Identify which cell holds the provided text, then report its (x, y) central coordinate. 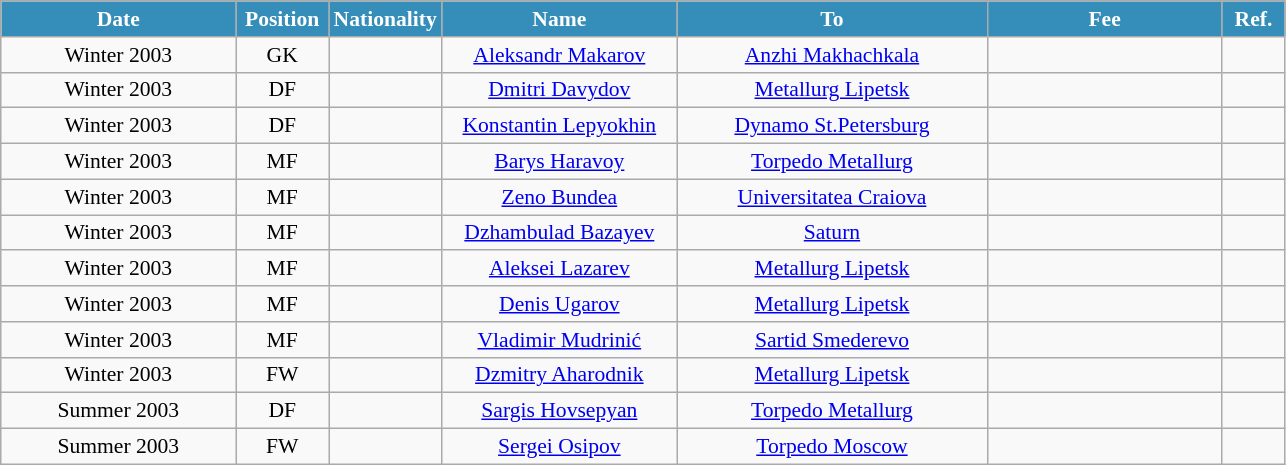
Dzmitry Aharodnik (560, 375)
GK (282, 55)
Vladimir Mudrinić (560, 340)
Barys Haravoy (560, 162)
Denis Ugarov (560, 304)
Sargis Hovsepyan (560, 411)
Ref. (1254, 19)
Anzhi Makhachkala (832, 55)
Sartid Smederevo (832, 340)
Dzhambulad Bazayev (560, 233)
Position (282, 19)
Name (560, 19)
Universitatea Craiova (832, 197)
Sergei Osipov (560, 447)
Nationality (384, 19)
Saturn (832, 233)
Konstantin Lepyokhin (560, 126)
Aleksei Lazarev (560, 269)
Zeno Bundea (560, 197)
Aleksandr Makarov (560, 55)
To (832, 19)
Torpedo Moscow (832, 447)
Date (118, 19)
Dynamo St.Petersburg (832, 126)
Dmitri Davydov (560, 90)
Fee (1104, 19)
